Identify which cell holds the provided text, then report its [x, y] central coordinate. 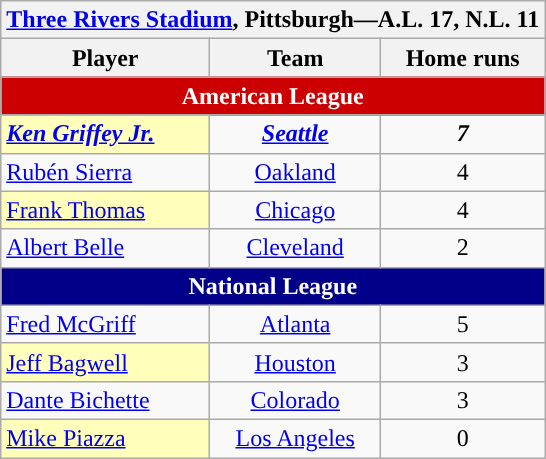
7 [463, 134]
Seattle [296, 134]
Cleveland [296, 248]
National League [273, 286]
Colorado [296, 400]
Jeff Bagwell [106, 362]
Player [106, 58]
Albert Belle [106, 248]
5 [463, 324]
Frank Thomas [106, 210]
Houston [296, 362]
Home runs [463, 58]
2 [463, 248]
Oakland [296, 172]
Dante Bichette [106, 400]
Team [296, 58]
Atlanta [296, 324]
Ken Griffey Jr. [106, 134]
Three Rivers Stadium, Pittsburgh—A.L. 17, N.L. 11 [273, 20]
Fred McGriff [106, 324]
American League [273, 96]
0 [463, 438]
Rubén Sierra [106, 172]
Los Angeles [296, 438]
Chicago [296, 210]
Mike Piazza [106, 438]
